From the cell containing the given text, extract its center point as (X, Y) coordinate. 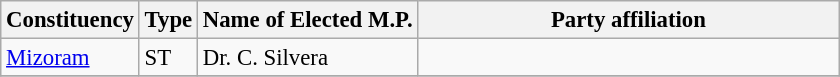
Mizoram (70, 58)
Dr. C. Silvera (307, 58)
Type (168, 20)
Constituency (70, 20)
Party affiliation (628, 20)
ST (168, 58)
Name of Elected M.P. (307, 20)
